Output the (X, Y) coordinate of the center of the cell containing the given text.  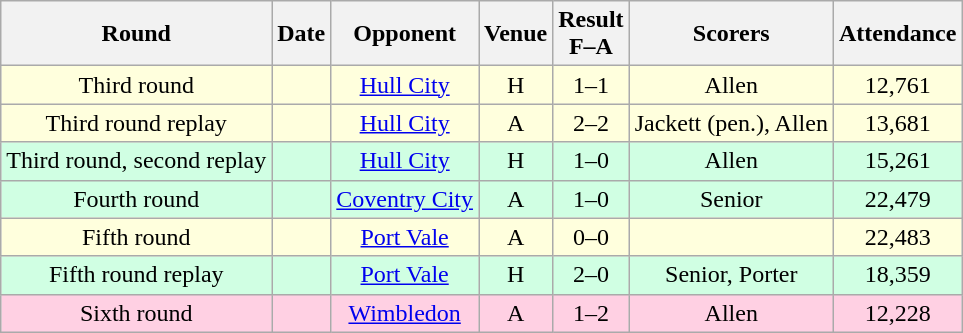
Wimbledon (405, 313)
Opponent (405, 34)
0–0 (591, 237)
2–2 (591, 123)
ResultF–A (591, 34)
1–2 (591, 313)
Scorers (731, 34)
2–0 (591, 275)
Senior, Porter (731, 275)
Third round, second replay (136, 161)
13,681 (897, 123)
12,761 (897, 85)
22,483 (897, 237)
Attendance (897, 34)
Third round replay (136, 123)
12,228 (897, 313)
Sixth round (136, 313)
15,261 (897, 161)
1–1 (591, 85)
Coventry City (405, 199)
Date (302, 34)
Third round (136, 85)
Fifth round (136, 237)
18,359 (897, 275)
Senior (731, 199)
Venue (515, 34)
Fourth round (136, 199)
22,479 (897, 199)
Fifth round replay (136, 275)
Jackett (pen.), Allen (731, 123)
Round (136, 34)
